Identify which cell holds the provided text, then report its (x, y) central coordinate. 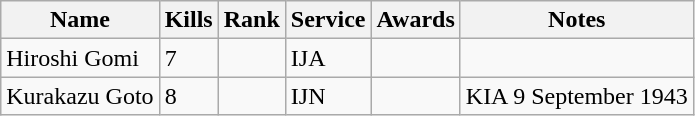
Name (80, 20)
Service (328, 20)
IJN (328, 96)
Hiroshi Gomi (80, 58)
Kills (188, 20)
8 (188, 96)
IJA (328, 58)
Notes (576, 20)
7 (188, 58)
KIA 9 September 1943 (576, 96)
Rank (252, 20)
Awards (416, 20)
Kurakazu Goto (80, 96)
